Provide the (X, Y) coordinate of the cell's center where the given text is located.  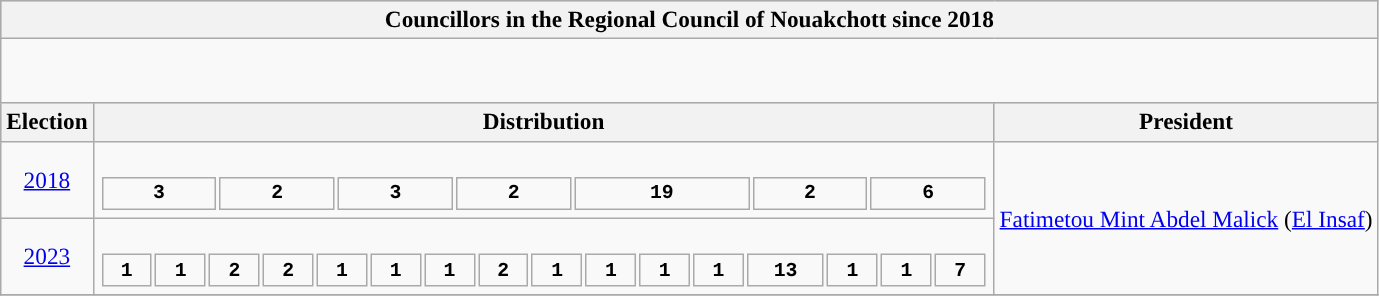
Election (47, 122)
2018 (47, 180)
President (1186, 122)
6 (928, 192)
2023 (47, 256)
13 (786, 270)
1 1 2 2 1 1 1 2 1 1 1 1 13 1 1 7 (544, 256)
19 (662, 192)
Fatimetou Mint Abdel Malick (El Insaf) (1186, 218)
Councillors in the Regional Council of Nouakchott since 2018 (690, 19)
Distribution (544, 122)
7 (960, 270)
3 2 3 2 19 2 6 (544, 180)
